Provide the [X, Y] coordinate of the cell's center where the given text is located.  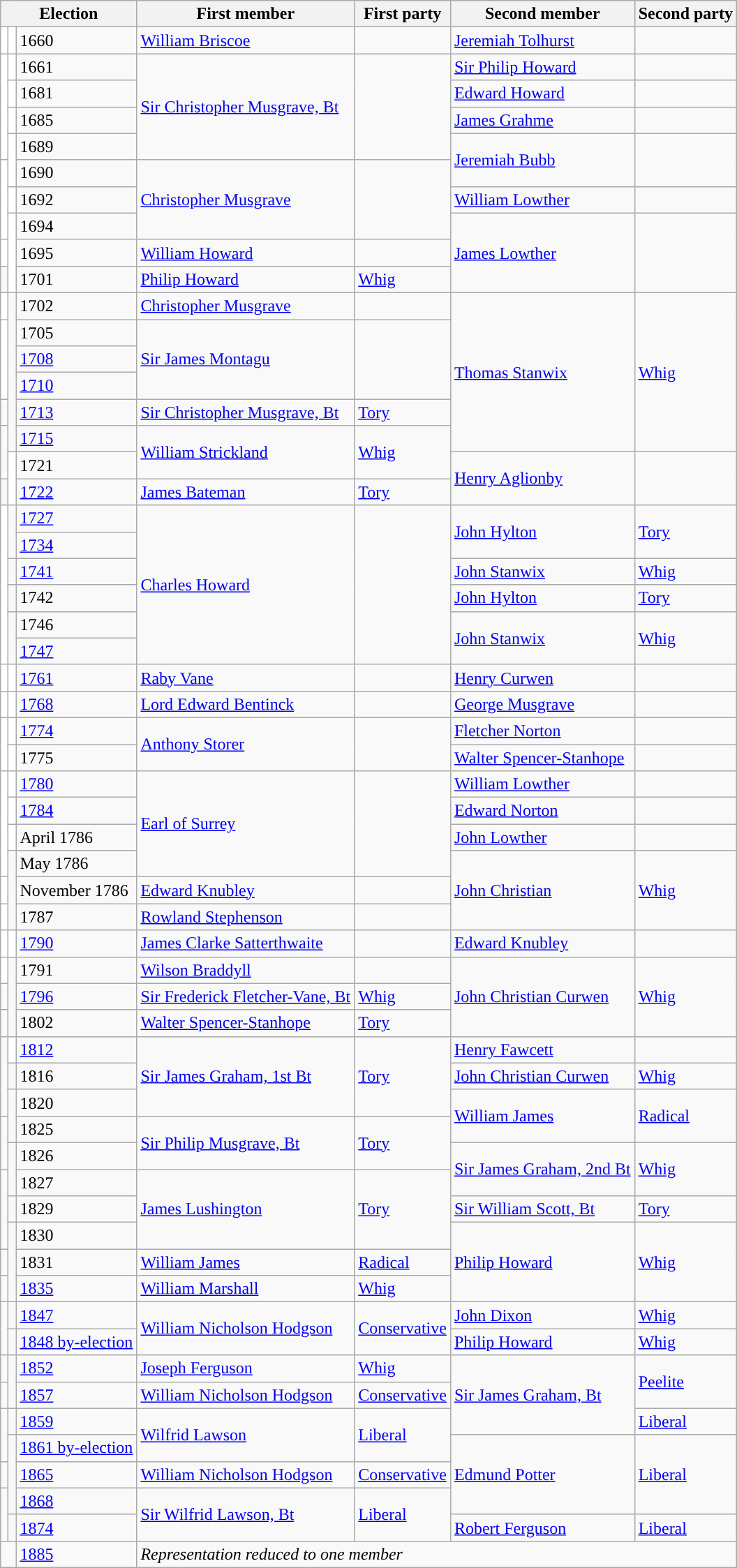
John Christian [542, 890]
1685 [77, 120]
Sir Frederick Fletcher-Vane, Bt [246, 996]
John Dixon [542, 1315]
Jeremiah Tolhurst [542, 40]
1761 [77, 678]
First member [246, 14]
Sir James Graham, 2nd Bt [542, 1169]
Sir James Graham, Bt [542, 1395]
Wilson Braddyll [246, 970]
1710 [77, 386]
1705 [77, 333]
1796 [77, 996]
1734 [77, 545]
1742 [77, 598]
1695 [77, 253]
1816 [77, 1076]
1722 [77, 492]
1831 [77, 1262]
1802 [77, 1023]
William Briscoe [246, 40]
1852 [77, 1368]
1721 [77, 465]
William Howard [246, 253]
Election [68, 14]
Edmund Potter [542, 1474]
1694 [77, 226]
1787 [77, 917]
Henry Aglionby [542, 479]
Jeremiah Bubb [542, 160]
May 1786 [77, 864]
Charles Howard [246, 585]
1746 [77, 625]
1874 [77, 1528]
1865 [77, 1474]
Earl of Surrey [246, 824]
Sir William Scott, Bt [542, 1209]
1847 [77, 1315]
George Musgrave [542, 704]
Second member [542, 14]
1775 [77, 757]
Anthony Storer [246, 744]
1747 [77, 651]
1741 [77, 572]
1689 [77, 147]
Edward Howard [542, 94]
1812 [77, 1050]
1861 by-election [77, 1448]
1827 [77, 1183]
James Clarke Satterthwaite [246, 943]
Representation reduced to one member [437, 1554]
1660 [77, 40]
Henry Fawcett [542, 1050]
1835 [77, 1289]
First party [403, 14]
1868 [77, 1501]
Henry Curwen [542, 678]
1790 [77, 943]
William Strickland [246, 452]
Robert Ferguson [542, 1528]
1826 [77, 1156]
1768 [77, 704]
1857 [77, 1395]
1701 [77, 279]
Fletcher Norton [542, 731]
Sir Wilfrid Lawson, Bt [246, 1514]
1825 [77, 1129]
November 1786 [77, 890]
Raby Vane [246, 678]
1784 [77, 811]
Peelite [685, 1382]
1848 by-election [77, 1342]
April 1786 [77, 837]
Sir James Graham, 1st Bt [246, 1076]
1774 [77, 731]
1715 [77, 439]
Sir James Montagu [246, 359]
1820 [77, 1103]
1830 [77, 1236]
1702 [77, 306]
Wilfrid Lawson [246, 1435]
1727 [77, 518]
James Grahme [542, 120]
1885 [77, 1554]
1690 [77, 173]
Joseph Ferguson [246, 1368]
1780 [77, 784]
James Lowther [542, 253]
1661 [77, 67]
Rowland Stephenson [246, 917]
1708 [77, 359]
Second party [685, 14]
1681 [77, 94]
Lord Edward Bentinck [246, 704]
William Marshall [246, 1289]
1859 [77, 1421]
John Lowther [542, 837]
Edward Norton [542, 811]
1692 [77, 200]
Sir Philip Musgrave, Bt [246, 1142]
James Bateman [246, 492]
James Lushington [246, 1209]
1713 [77, 412]
1791 [77, 970]
Sir Philip Howard [542, 67]
Thomas Stanwix [542, 372]
1829 [77, 1209]
